Determine the (x, y) coordinate at the center of the cell enclosing the given text.  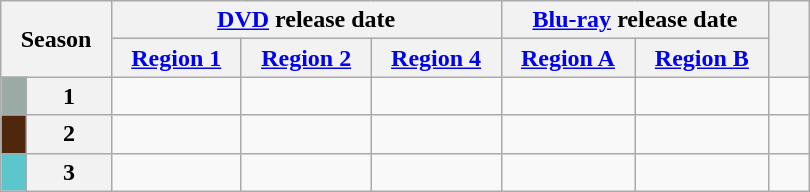
Region A (568, 58)
2 (70, 134)
DVD release date (306, 20)
Region 2 (306, 58)
Season (56, 39)
1 (70, 96)
Region 4 (436, 58)
Region 1 (176, 58)
3 (70, 172)
Region B (702, 58)
Blu-ray release date (635, 20)
